Pinpoint the cell where the given text exists, returning its [X, Y] midpoint coordinate. 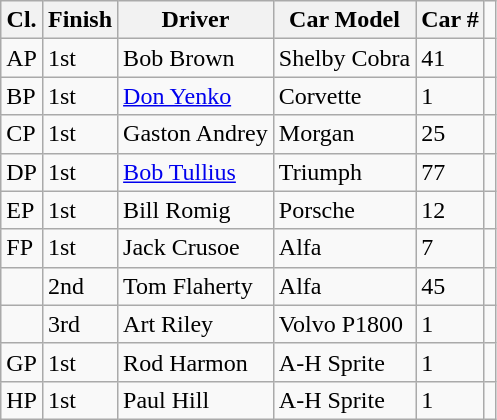
BP [22, 96]
77 [450, 172]
HP [22, 400]
Art Riley [196, 324]
DP [22, 172]
Car Model [344, 20]
FP [22, 248]
3rd [80, 324]
45 [450, 286]
2nd [80, 286]
Paul Hill [196, 400]
EP [22, 210]
GP [22, 362]
7 [450, 248]
Bob Tullius [196, 172]
CP [22, 134]
Corvette [344, 96]
Car # [450, 20]
AP [22, 58]
41 [450, 58]
Volvo P1800 [344, 324]
Jack Crusoe [196, 248]
Bill Romig [196, 210]
Triumph [344, 172]
Porsche [344, 210]
Shelby Cobra [344, 58]
Don Yenko [196, 96]
12 [450, 210]
Cl. [22, 20]
Gaston Andrey [196, 134]
Rod Harmon [196, 362]
Tom Flaherty [196, 286]
Driver [196, 20]
Bob Brown [196, 58]
25 [450, 134]
Morgan [344, 134]
Finish [80, 20]
